Return the [x, y] coordinate for the center point of the cell that contains the specified text.  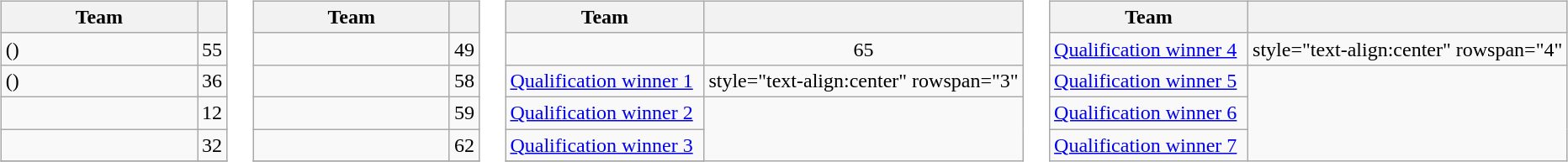
62 [464, 145]
55 [212, 49]
Qualification winner 3 [605, 145]
Qualification winner 4 [1149, 49]
Qualification winner 2 [605, 112]
32 [212, 145]
Qualification winner 5 [1149, 81]
58 [464, 81]
Qualification winner 6 [1149, 112]
59 [464, 112]
style="text-align:center" rowspan="4" [1408, 49]
65 [863, 49]
36 [212, 81]
Qualification winner 1 [605, 81]
12 [212, 112]
49 [464, 49]
style="text-align:center" rowspan="3" [863, 81]
Qualification winner 7 [1149, 145]
